Identify which cell holds the provided text, then report its [x, y] central coordinate. 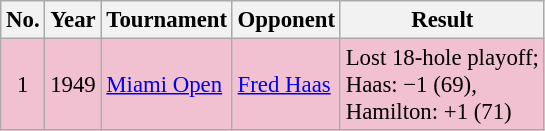
Miami Open [166, 85]
1949 [73, 85]
No. [23, 20]
Opponent [286, 20]
Tournament [166, 20]
Result [442, 20]
Year [73, 20]
Fred Haas [286, 85]
Lost 18-hole playoff;Haas: −1 (69),Hamilton: +1 (71) [442, 85]
1 [23, 85]
